Pinpoint the cell where the given text exists, returning its (x, y) midpoint coordinate. 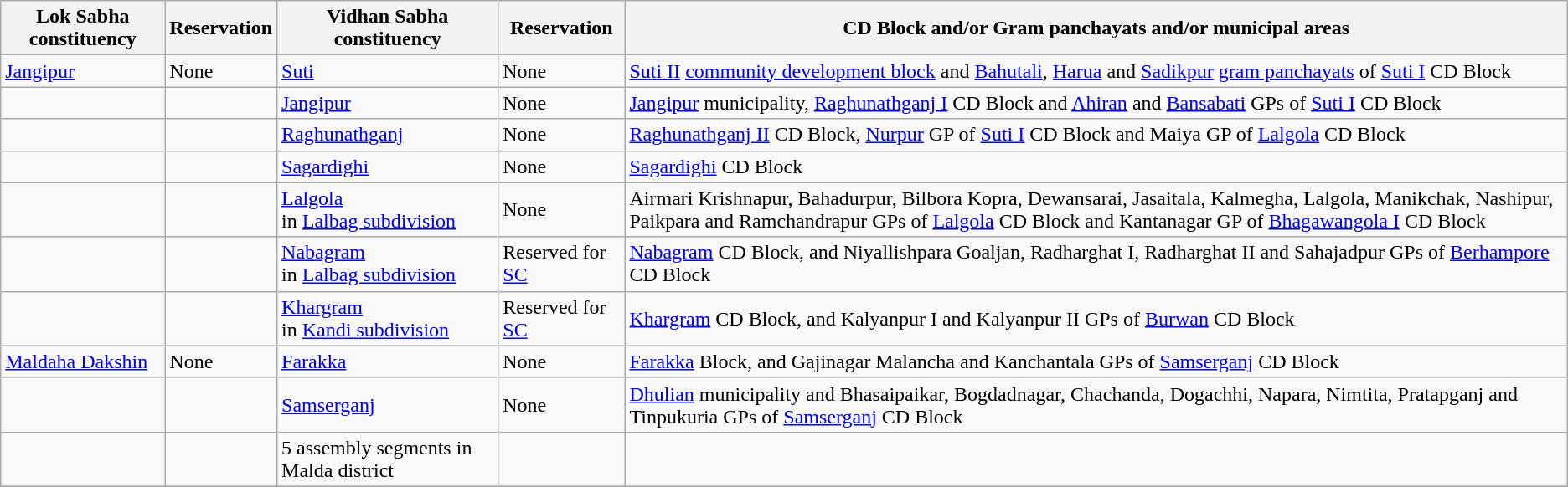
Raghunathganj (388, 135)
Sagardighi (388, 167)
Lok Sabha constituency (83, 28)
Sagardighi CD Block (1096, 167)
Dhulian municipality and Bhasaipaikar, Bogdadnagar, Chachanda, Dogachhi, Napara, Nimtita, Pratapganj and Tinpukuria GPs of Samserganj CD Block (1096, 405)
Farakka (388, 361)
Raghunathganj II CD Block, Nurpur GP of Suti I CD Block and Maiya GP of Lalgola CD Block (1096, 135)
Maldaha Dakshin (83, 361)
Nabagramin Lalbag subdivision (388, 264)
5 assembly segments in Malda district (388, 459)
CD Block and/or Gram panchayats and/or municipal areas (1096, 28)
Suti (388, 71)
Samserganj (388, 405)
Khargram CD Block, and Kalyanpur I and Kalyanpur II GPs of Burwan CD Block (1096, 318)
Lalgolain Lalbag subdivision (388, 209)
Suti II community development block and Bahutali, Harua and Sadikpur gram panchayats of Suti I CD Block (1096, 71)
Jangipur municipality, Raghunathganj I CD Block and Ahiran and Bansabati GPs of Suti I CD Block (1096, 103)
Khargramin Kandi subdivision (388, 318)
Farakka Block, and Gajinagar Malancha and Kanchantala GPs of Samserganj CD Block (1096, 361)
Vidhan Sabha constituency (388, 28)
Nabagram CD Block, and Niyallishpara Goaljan, Radharghat I, Radharghat II and Sahajadpur GPs of Berhampore CD Block (1096, 264)
